Capture the cell that displays the provided text and extract its [X, Y] central coordinate. 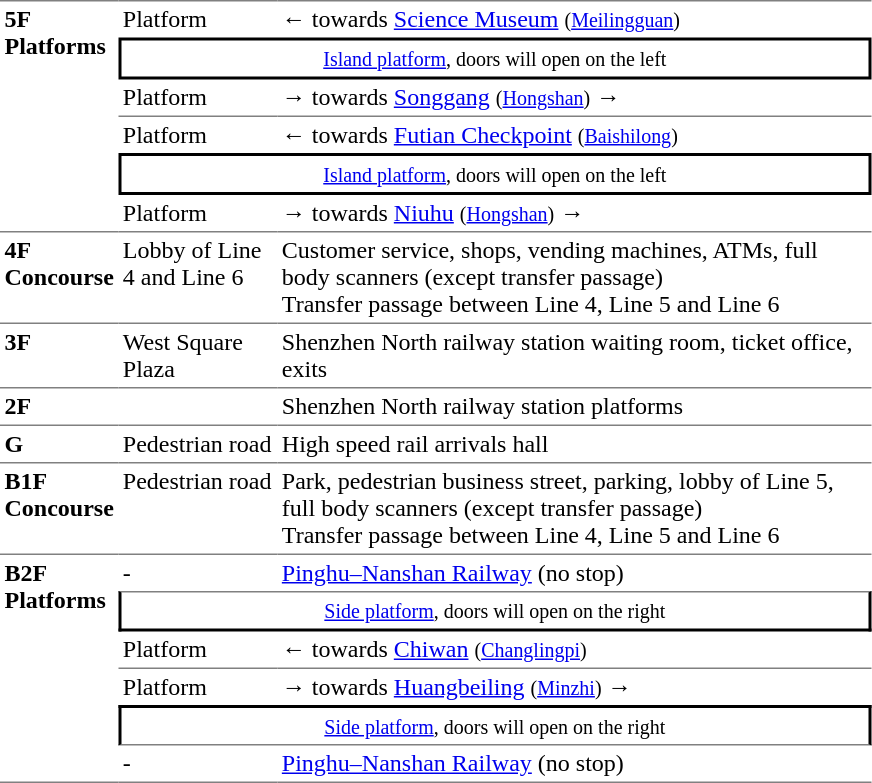
Pinghu–Nanshan Railway (no stop) [574, 573]
← towards Futian Checkpoint (Baishilong) [574, 135]
Shenzhen North railway station waiting room, ticket office, exits [574, 354]
B2FPlatforms [59, 669]
2F [59, 406]
→ towards Songgang (Hongshan) → [574, 99]
- [198, 573]
4F Concourse [59, 277]
High speed rail arrivals hall [574, 443]
G [59, 443]
→ towards Niuhu (Hongshan) → [574, 213]
3F [59, 354]
Customer service, shops, vending machines, ATMs, full body scanners (except transfer passage)Transfer passage between Line 4, Line 5 and Line 6 [574, 277]
Lobby of Line 4 and Line 6 [198, 277]
West Square Plaza [198, 354]
→ towards Huangbeiling (Minzhi) → [574, 687]
Shenzhen North railway station platforms [574, 406]
← towards Chiwan (Changlingpi) [574, 650]
5FPlatforms [59, 116]
← towards Science Museum (Meilingguan) [574, 19]
B1FConcourse [59, 508]
